Determine the (X, Y) coordinate at the center of the cell enclosing the given text.  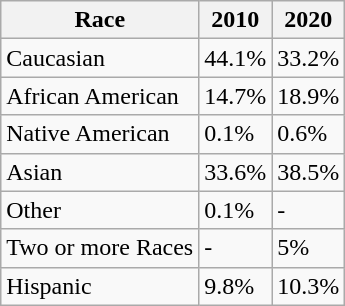
33.2% (308, 58)
9.8% (236, 286)
Asian (100, 172)
10.3% (308, 286)
18.9% (308, 96)
33.6% (236, 172)
Race (100, 20)
Caucasian (100, 58)
38.5% (308, 172)
Native American (100, 134)
Other (100, 210)
Hispanic (100, 286)
Two or more Races (100, 248)
14.7% (236, 96)
0.6% (308, 134)
5% (308, 248)
2010 (236, 20)
African American (100, 96)
2020 (308, 20)
44.1% (236, 58)
